Detect which cell encompasses the target text, then output its (X, Y) center coordinate. 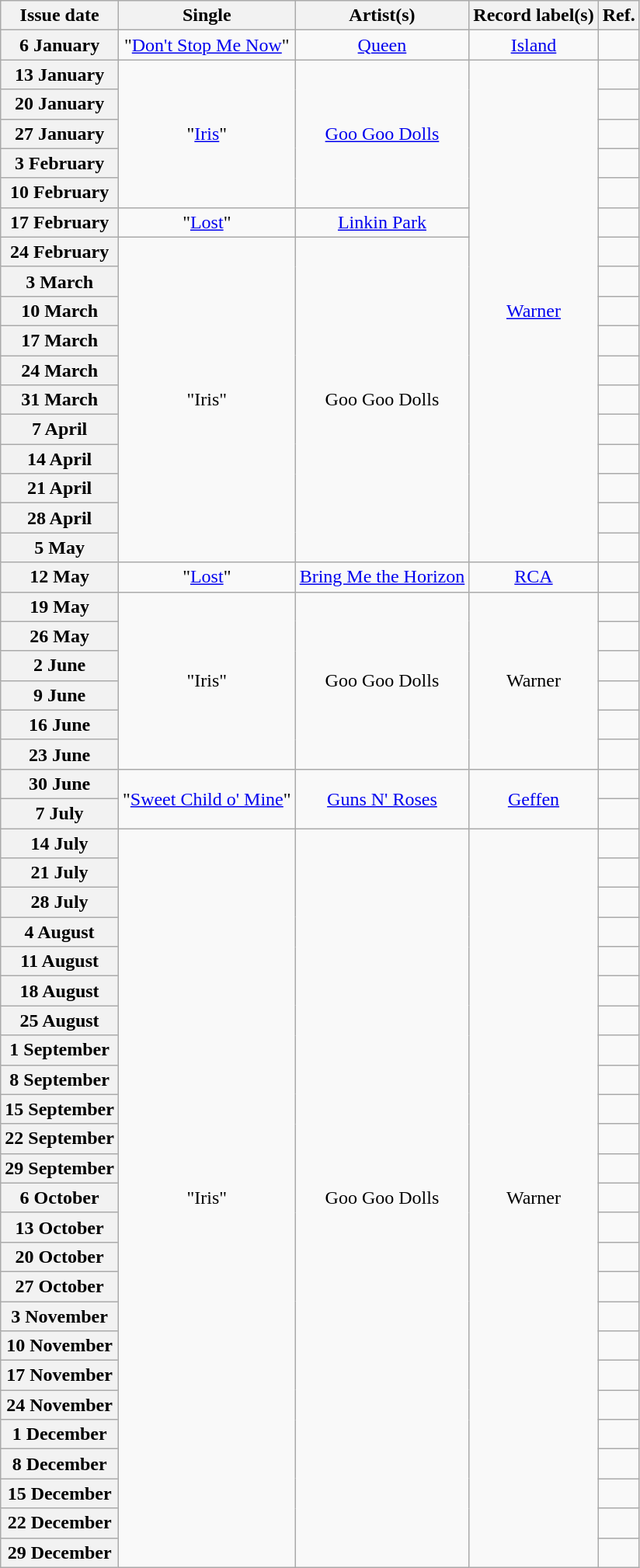
24 February (60, 252)
Record label(s) (534, 16)
7 July (60, 813)
13 October (60, 1227)
27 January (60, 134)
15 September (60, 1109)
5 May (60, 548)
15 December (60, 1493)
8 September (60, 1080)
12 May (60, 577)
17 November (60, 1375)
22 September (60, 1139)
Bring Me the Horizon (382, 577)
9 June (60, 695)
21 April (60, 488)
31 March (60, 400)
24 November (60, 1405)
Guns N' Roses (382, 798)
27 October (60, 1286)
1 September (60, 1050)
6 October (60, 1198)
Issue date (60, 16)
29 December (60, 1552)
29 September (60, 1168)
28 April (60, 518)
"Sweet Child o' Mine" (207, 798)
RCA (534, 577)
3 March (60, 281)
2 June (60, 666)
10 November (60, 1346)
Island (534, 45)
8 December (60, 1464)
11 August (60, 961)
4 August (60, 932)
19 May (60, 607)
10 March (60, 311)
Geffen (534, 798)
3 November (60, 1316)
25 August (60, 1020)
13 January (60, 75)
Queen (382, 45)
Single (207, 16)
16 June (60, 725)
28 July (60, 902)
17 March (60, 340)
Ref. (618, 16)
14 July (60, 843)
23 June (60, 754)
22 December (60, 1523)
Linkin Park (382, 222)
17 February (60, 222)
24 March (60, 370)
Artist(s) (382, 16)
20 October (60, 1257)
21 July (60, 873)
7 April (60, 429)
20 January (60, 104)
10 February (60, 193)
14 April (60, 459)
18 August (60, 991)
"Don't Stop Me Now" (207, 45)
26 May (60, 636)
1 December (60, 1434)
3 February (60, 163)
6 January (60, 45)
30 June (60, 784)
